For the text-containing cell, return its midpoint in (x, y) coordinate format. 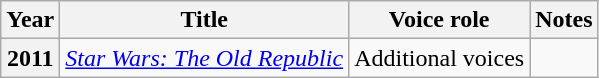
Year (30, 20)
2011 (30, 58)
Voice role (440, 20)
Star Wars: The Old Republic (204, 58)
Notes (564, 20)
Title (204, 20)
Additional voices (440, 58)
